From the cell containing the given text, extract its center point as (x, y) coordinate. 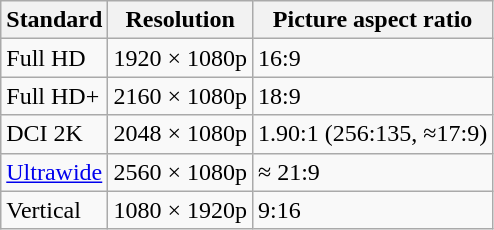
DCI 2K (54, 134)
1920 × 1080p (180, 58)
Standard (54, 20)
≈ 21:9 (372, 172)
Vertical (54, 210)
Ultrawide (54, 172)
18:9 (372, 96)
Picture aspect ratio (372, 20)
9:16 (372, 210)
2160 × 1080p (180, 96)
Full HD (54, 58)
1080 × 1920p (180, 210)
16:9 (372, 58)
Resolution (180, 20)
Full HD+ (54, 96)
1.90:1 (256:135, ≈17:9) (372, 134)
2048 × 1080p (180, 134)
2560 × 1080p (180, 172)
